Search for the cell housing the specified text and yield its (X, Y) center coordinate. 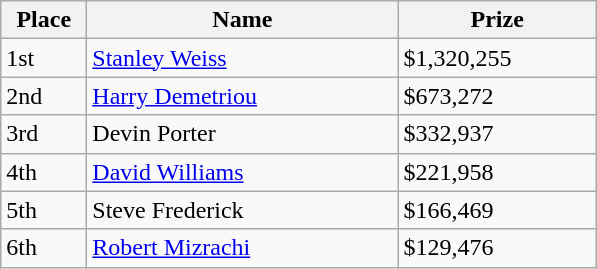
Stanley Weiss (242, 58)
Harry Demetriou (242, 96)
$332,937 (498, 134)
$221,958 (498, 172)
Robert Mizrachi (242, 248)
6th (44, 248)
Steve Frederick (242, 210)
$166,469 (498, 210)
Place (44, 20)
2nd (44, 96)
Name (242, 20)
$1,320,255 (498, 58)
$129,476 (498, 248)
1st (44, 58)
$673,272 (498, 96)
4th (44, 172)
5th (44, 210)
Prize (498, 20)
Devin Porter (242, 134)
David Williams (242, 172)
3rd (44, 134)
